Return the (x, y) coordinate for the center point of the cell that contains the specified text.  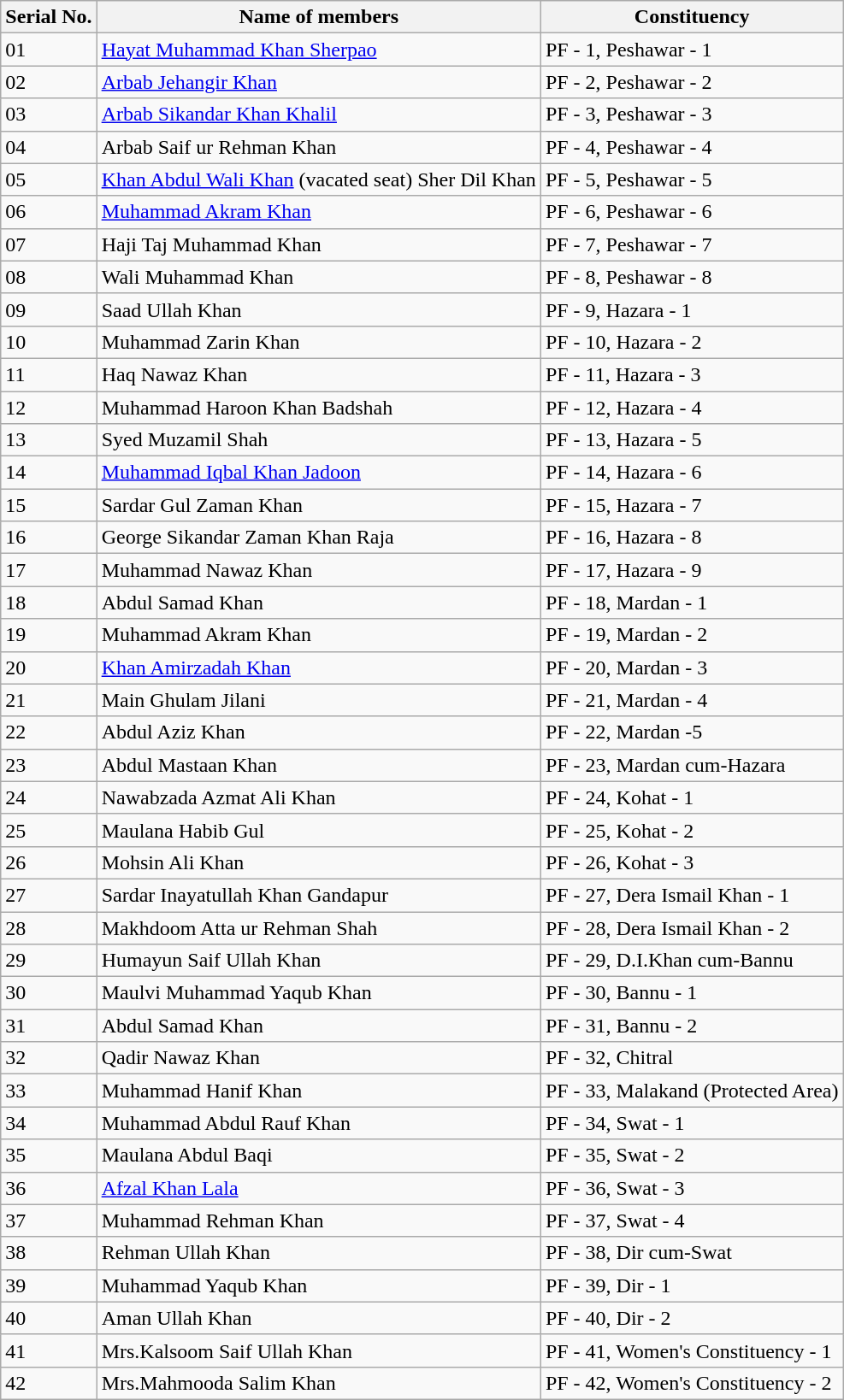
PF - 19, Mardan - 2 (692, 635)
Main Ghulam Jilani (318, 700)
PF - 10, Hazara - 2 (692, 342)
24 (49, 797)
06 (49, 212)
PF - 8, Peshawar - 8 (692, 277)
PF - 36, Swat - 3 (692, 1188)
Khan Amirzadah Khan (318, 668)
PF - 29, D.I.Khan cum-Bannu (692, 961)
30 (49, 993)
Makhdoom Atta ur Rehman Shah (318, 927)
PF - 21, Mardan - 4 (692, 700)
Mrs.Kalsoom Saif Ullah Khan (318, 1350)
PF - 32, Chitral (692, 1058)
Arbab Saif ur Rehman Khan (318, 147)
Mohsin Ali Khan (318, 862)
29 (49, 961)
Rehman Ullah Khan (318, 1253)
PF - 42, Women's Constituency - 2 (692, 1383)
Muhammad Iqbal Khan Jadoon (318, 473)
35 (49, 1156)
Name of members (318, 17)
02 (49, 82)
PF - 14, Hazara - 6 (692, 473)
Abdul Aziz Khan (318, 732)
16 (49, 538)
Muhammad Hanif Khan (318, 1091)
Constituency (692, 17)
42 (49, 1383)
Sardar Gul Zaman Khan (318, 505)
38 (49, 1253)
PF - 41, Women's Constituency - 1 (692, 1350)
05 (49, 179)
PF - 2, Peshawar - 2 (692, 82)
PF - 28, Dera Ismail Khan - 2 (692, 927)
17 (49, 570)
Hayat Muhammad Khan Sherpao (318, 50)
22 (49, 732)
Humayun Saif Ullah Khan (318, 961)
Muhammad Rehman Khan (318, 1221)
08 (49, 277)
Maulana Abdul Baqi (318, 1156)
PF - 15, Hazara - 7 (692, 505)
36 (49, 1188)
01 (49, 50)
32 (49, 1058)
04 (49, 147)
14 (49, 473)
Muhammad Abdul Rauf Khan (318, 1123)
Saad Ullah Khan (318, 309)
PF - 35, Swat - 2 (692, 1156)
19 (49, 635)
PF - 16, Hazara - 8 (692, 538)
Aman Ullah Khan (318, 1318)
Maulvi Muhammad Yaqub Khan (318, 993)
23 (49, 765)
PF - 23, Mardan cum-Hazara (692, 765)
Muhammad Yaqub Khan (318, 1285)
Serial No. (49, 17)
40 (49, 1318)
31 (49, 1026)
21 (49, 700)
28 (49, 927)
26 (49, 862)
Syed Muzamil Shah (318, 440)
Afzal Khan Lala (318, 1188)
PF - 4, Peshawar - 4 (692, 147)
Wali Muhammad Khan (318, 277)
11 (49, 374)
PF - 7, Peshawar - 7 (692, 244)
37 (49, 1221)
13 (49, 440)
PF - 12, Hazara - 4 (692, 408)
41 (49, 1350)
Qadir Nawaz Khan (318, 1058)
25 (49, 830)
PF - 11, Hazara - 3 (692, 374)
33 (49, 1091)
Khan Abdul Wali Khan (vacated seat) Sher Dil Khan (318, 179)
Haq Nawaz Khan (318, 374)
15 (49, 505)
PF - 39, Dir - 1 (692, 1285)
PF - 3, Peshawar - 3 (692, 115)
PF - 31, Bannu - 2 (692, 1026)
PF - 6, Peshawar - 6 (692, 212)
PF - 25, Kohat - 2 (692, 830)
Maulana Habib Gul (318, 830)
12 (49, 408)
PF - 27, Dera Ismail Khan - 1 (692, 895)
10 (49, 342)
Abdul Mastaan Khan (318, 765)
07 (49, 244)
Mrs.Mahmooda Salim Khan (318, 1383)
PF - 30, Bannu - 1 (692, 993)
PF - 34, Swat - 1 (692, 1123)
09 (49, 309)
PF - 33, Malakand (Protected Area) (692, 1091)
34 (49, 1123)
Arbab Sikandar Khan Khalil (318, 115)
Muhammad Zarin Khan (318, 342)
PF - 1, Peshawar - 1 (692, 50)
PF - 13, Hazara - 5 (692, 440)
PF - 9, Hazara - 1 (692, 309)
PF - 22, Mardan -5 (692, 732)
PF - 24, Kohat - 1 (692, 797)
Nawabzada Azmat Ali Khan (318, 797)
PF - 17, Hazara - 9 (692, 570)
George Sikandar Zaman Khan Raja (318, 538)
39 (49, 1285)
Muhammad Nawaz Khan (318, 570)
PF - 26, Kohat - 3 (692, 862)
27 (49, 895)
Muhammad Haroon Khan Badshah (318, 408)
PF - 38, Dir cum-Swat (692, 1253)
PF - 40, Dir - 2 (692, 1318)
Haji Taj Muhammad Khan (318, 244)
PF - 20, Mardan - 3 (692, 668)
Arbab Jehangir Khan (318, 82)
18 (49, 603)
PF - 18, Mardan - 1 (692, 603)
20 (49, 668)
03 (49, 115)
PF - 37, Swat - 4 (692, 1221)
PF - 5, Peshawar - 5 (692, 179)
Sardar Inayatullah Khan Gandapur (318, 895)
